Return the (x, y) coordinate for the center point of the cell that contains the specified text.  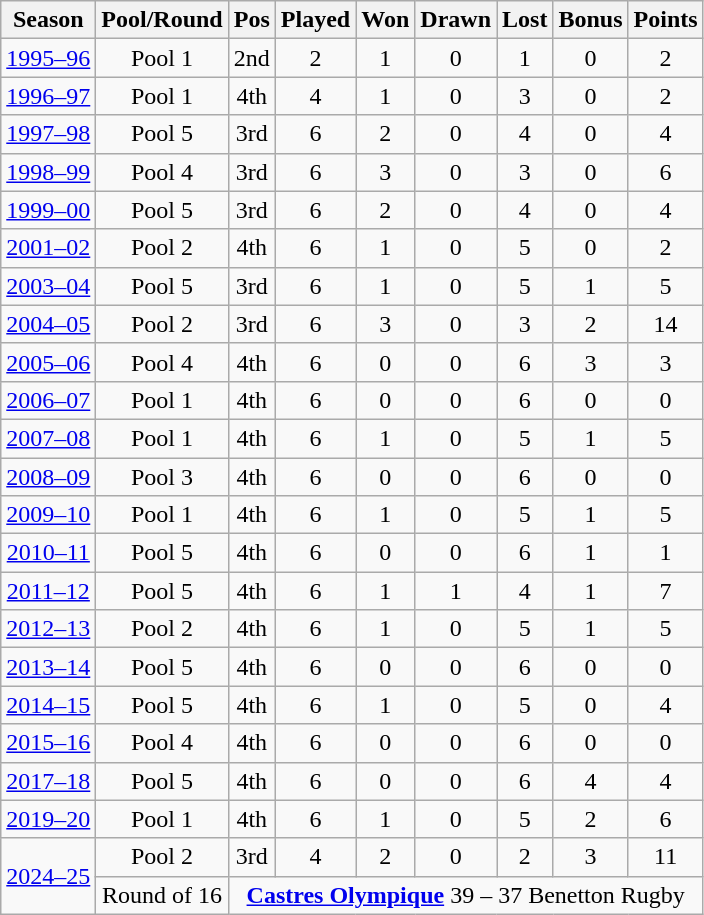
2nd (252, 58)
1997–98 (48, 134)
2007–08 (48, 438)
Season (48, 20)
2011–12 (48, 591)
2019–20 (48, 819)
1998–99 (48, 172)
2013–14 (48, 667)
2015–16 (48, 743)
Drawn (456, 20)
2003–04 (48, 286)
1995–96 (48, 58)
Won (386, 20)
Pos (252, 20)
7 (666, 591)
Lost (525, 20)
2010–11 (48, 553)
2017–18 (48, 781)
Bonus (590, 20)
2004–05 (48, 324)
2008–09 (48, 477)
11 (666, 857)
Points (666, 20)
Played (315, 20)
2024–25 (48, 876)
1999–00 (48, 210)
14 (666, 324)
1996–97 (48, 96)
2005–06 (48, 362)
Pool 3 (162, 477)
2012–13 (48, 629)
Castres Olympique 39 – 37 Benetton Rugby (466, 895)
2009–10 (48, 515)
2001–02 (48, 248)
Round of 16 (162, 895)
2006–07 (48, 400)
Pool/Round (162, 20)
2014–15 (48, 705)
